Return the [X, Y] coordinate for the center point of the cell that contains the specified text.  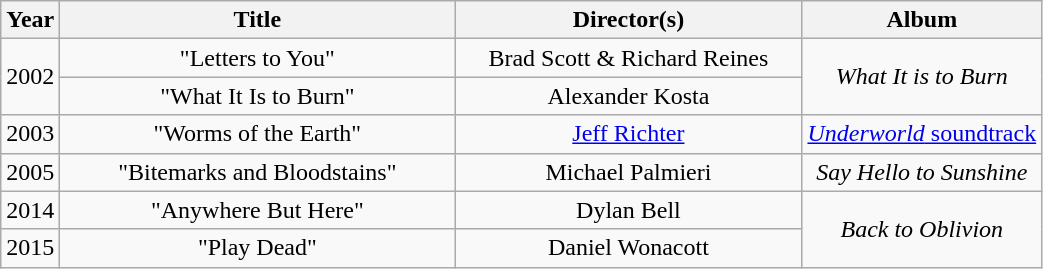
2003 [30, 134]
Underworld soundtrack [922, 134]
Alexander Kosta [628, 96]
Daniel Wonacott [628, 248]
Michael Palmieri [628, 172]
Album [922, 20]
2014 [30, 210]
"Anywhere But Here" [258, 210]
"Play Dead" [258, 248]
Title [258, 20]
Dylan Bell [628, 210]
Back to Oblivion [922, 229]
"Worms of the Earth" [258, 134]
2002 [30, 77]
Brad Scott & Richard Reines [628, 58]
Director(s) [628, 20]
Year [30, 20]
What It is to Burn [922, 77]
"What It Is to Burn" [258, 96]
Say Hello to Sunshine [922, 172]
2005 [30, 172]
"Letters to You" [258, 58]
2015 [30, 248]
"Bitemarks and Bloodstains" [258, 172]
Jeff Richter [628, 134]
